Find where the given text appears and provide that cell's center as (X, Y) coordinate. 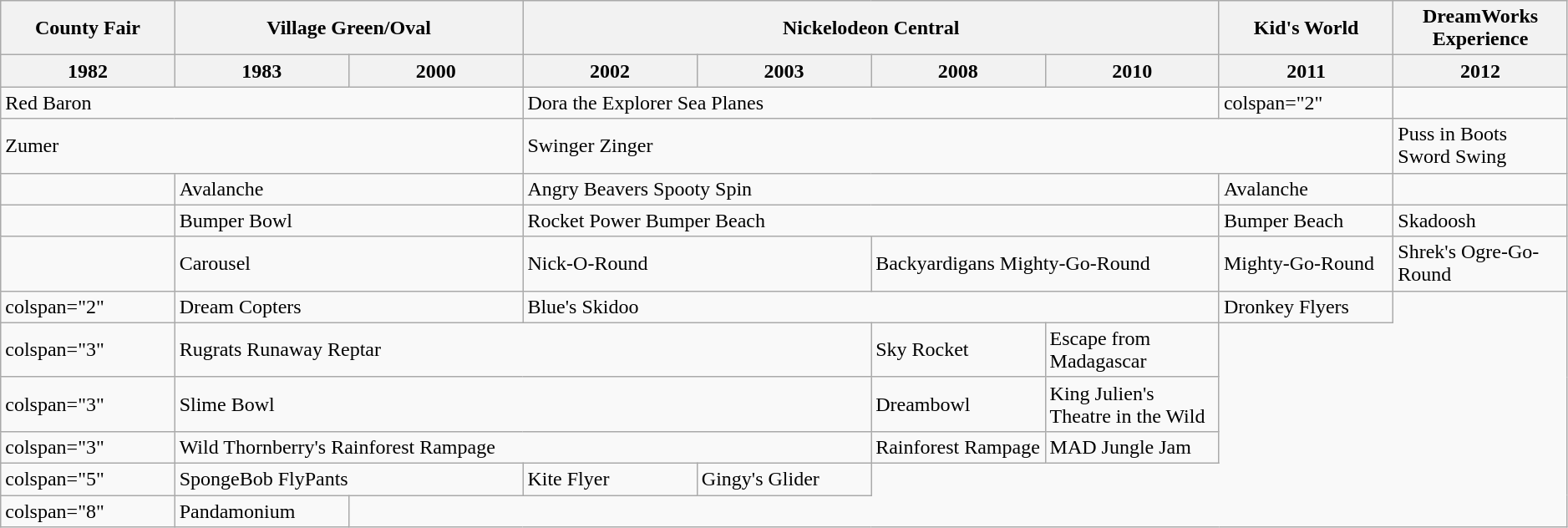
Village Green/Oval (349, 28)
Zumer (262, 145)
Bumper Bowl (349, 221)
Bumper Beach (1306, 221)
Nickelodeon Central (871, 28)
County Fair (88, 28)
2011 (1306, 71)
Rocket Power Bumper Beach (871, 221)
Nick-O-Round (697, 264)
colspan="8" (88, 510)
Escape from Madagascar (1132, 349)
Mighty-Go-Round (1306, 264)
2002 (610, 71)
Red Baron (262, 103)
colspan="5" (88, 479)
Backyardigans Mighty-Go-Round (1046, 264)
Sky Rocket (958, 349)
2000 (436, 71)
Puss in Boots Sword Swing (1480, 145)
Swinger Zinger (958, 145)
Dreambowl (958, 404)
Kid's World (1306, 28)
Gingy's Glider (784, 479)
2008 (958, 71)
Dora the Explorer Sea Planes (871, 103)
2003 (784, 71)
King Julien's Theatre in the Wild (1132, 404)
2012 (1480, 71)
Dronkey Flyers (1306, 307)
Dream Copters (349, 307)
Wild Thornberry's Rainforest Rampage (523, 447)
1982 (88, 71)
Skadoosh (1480, 221)
Blue's Skidoo (871, 307)
DreamWorks Experience (1480, 28)
Pandamonium (261, 510)
1983 (261, 71)
Rainforest Rampage (958, 447)
Angry Beavers Spooty Spin (871, 189)
Carousel (349, 264)
Kite Flyer (610, 479)
SpongeBob FlyPants (349, 479)
2010 (1132, 71)
Rugrats Runaway Reptar (523, 349)
MAD Jungle Jam (1132, 447)
Slime Bowl (523, 404)
Shrek's Ogre-Go-Round (1480, 264)
